Return [X, Y] of the center of cell containing provided text 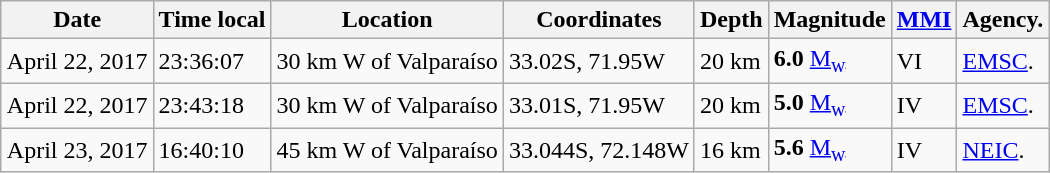
23:43:18 [212, 105]
16 km [731, 150]
5.0 Mw [830, 105]
Time local [212, 20]
33.044S, 72.148W [598, 150]
Agency. [1003, 20]
45 km W of Valparaíso [387, 150]
23:36:07 [212, 61]
Date [77, 20]
33.01S, 71.95W [598, 105]
Magnitude [830, 20]
Depth [731, 20]
April 23, 2017 [77, 150]
VI [924, 61]
Coordinates [598, 20]
33.02S, 71.95W [598, 61]
NEIC. [1003, 150]
MMI [924, 20]
Location [387, 20]
5.6 Mw [830, 150]
6.0 Mw [830, 61]
16:40:10 [212, 150]
